Search for the cell housing the specified text and yield its (X, Y) center coordinate. 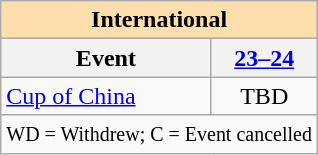
International (160, 20)
Cup of China (106, 96)
Event (106, 58)
23–24 (264, 58)
WD = Withdrew; C = Event cancelled (160, 134)
TBD (264, 96)
